Return the [X, Y] coordinate for the center point of the cell that contains the specified text.  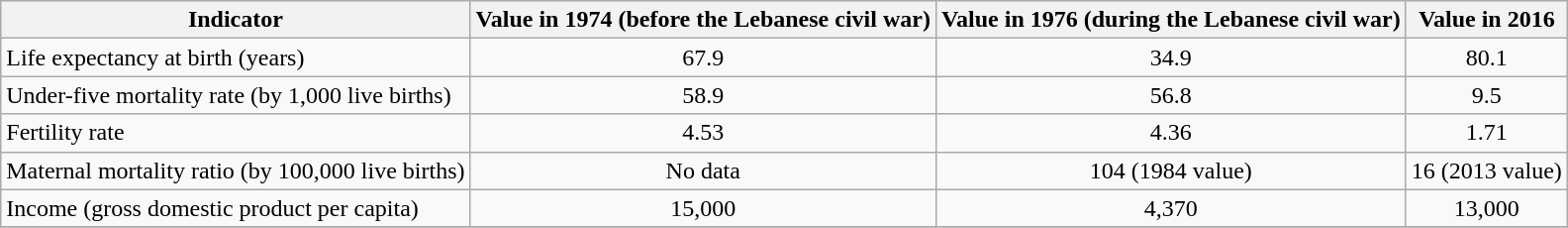
56.8 [1170, 95]
Value in 2016 [1487, 20]
Fertility rate [236, 133]
4,370 [1170, 208]
58.9 [703, 95]
4.36 [1170, 133]
1.71 [1487, 133]
No data [703, 171]
Income (gross domestic product per capita) [236, 208]
Life expectancy at birth (years) [236, 57]
80.1 [1487, 57]
Value in 1976 (during the Lebanese civil war) [1170, 20]
13,000 [1487, 208]
Under-five mortality rate (by 1,000 live births) [236, 95]
67.9 [703, 57]
Maternal mortality ratio (by 100,000 live births) [236, 171]
Indicator [236, 20]
16 (2013 value) [1487, 171]
15,000 [703, 208]
34.9 [1170, 57]
9.5 [1487, 95]
4.53 [703, 133]
104 (1984 value) [1170, 171]
Value in 1974 (before the Lebanese civil war) [703, 20]
